Locate the cell with the specified text and output its (X, Y) center coordinate. 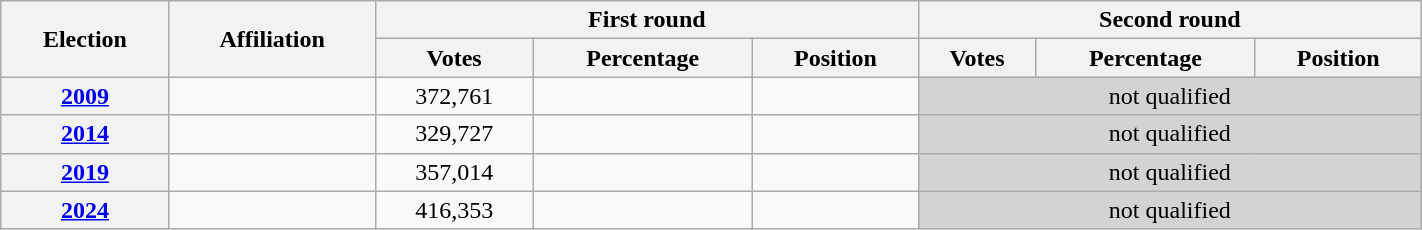
357,014 (454, 172)
Election (85, 39)
Affiliation (272, 39)
416,353 (454, 210)
372,761 (454, 96)
2014 (85, 134)
Second round (1170, 20)
2009 (85, 96)
2024 (85, 210)
First round (646, 20)
329,727 (454, 134)
2019 (85, 172)
